Provide the [x, y] coordinate of the cell's center where the given text is located.  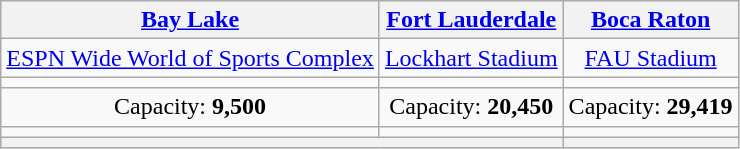
FAU Stadium [650, 58]
Bay Lake [190, 20]
Capacity: 20,450 [471, 107]
Lockhart Stadium [471, 58]
Fort Lauderdale [471, 20]
Capacity: 9,500 [190, 107]
Capacity: 29,419 [650, 107]
Boca Raton [650, 20]
ESPN Wide World of Sports Complex [190, 58]
